Provide the (X, Y) coordinate of the cell's center where the given text is located.  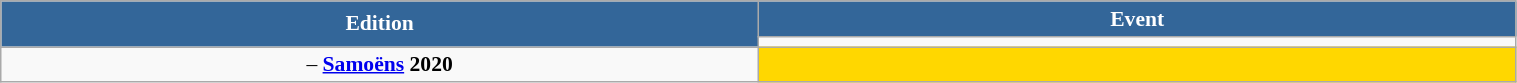
Event (1137, 19)
– Samoëns 2020 (380, 65)
Edition (380, 24)
